Detect which cell encompasses the target text, then output its (X, Y) center coordinate. 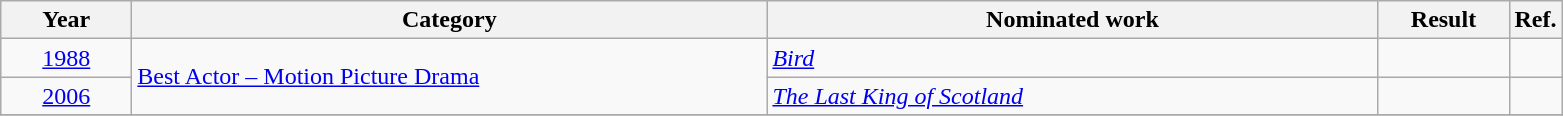
Bird (1072, 58)
Ref. (1536, 20)
Category (450, 20)
The Last King of Scotland (1072, 96)
Result (1444, 20)
2006 (66, 96)
Nominated work (1072, 20)
1988 (66, 58)
Year (66, 20)
Best Actor – Motion Picture Drama (450, 77)
